Identify which cell holds the provided text, then report its [x, y] central coordinate. 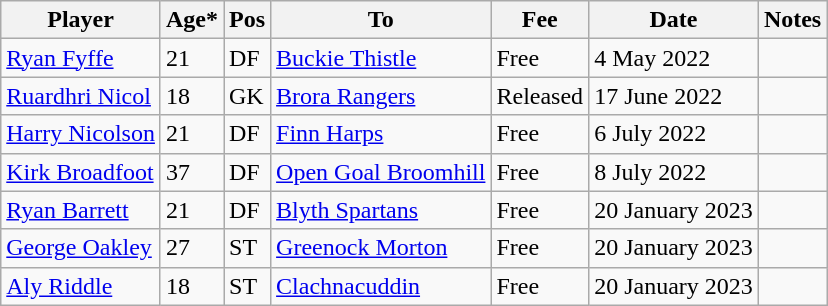
Notes [792, 20]
Age* [192, 20]
37 [192, 172]
Buckie Thistle [381, 58]
To [381, 20]
Open Goal Broomhill [381, 172]
27 [192, 248]
Pos [248, 20]
Date [674, 20]
Fee [540, 20]
Ryan Fyffe [81, 58]
17 June 2022 [674, 96]
Released [540, 96]
8 July 2022 [674, 172]
George Oakley [81, 248]
Aly Riddle [81, 286]
Kirk Broadfoot [81, 172]
6 July 2022 [674, 134]
Greenock Morton [381, 248]
4 May 2022 [674, 58]
Player [81, 20]
Clachnacuddin [381, 286]
GK [248, 96]
Ruardhri Nicol [81, 96]
Finn Harps [381, 134]
Harry Nicolson [81, 134]
Ryan Barrett [81, 210]
Brora Rangers [381, 96]
Blyth Spartans [381, 210]
